Extract the [X, Y] coordinate from the center of the cell holding the provided text.  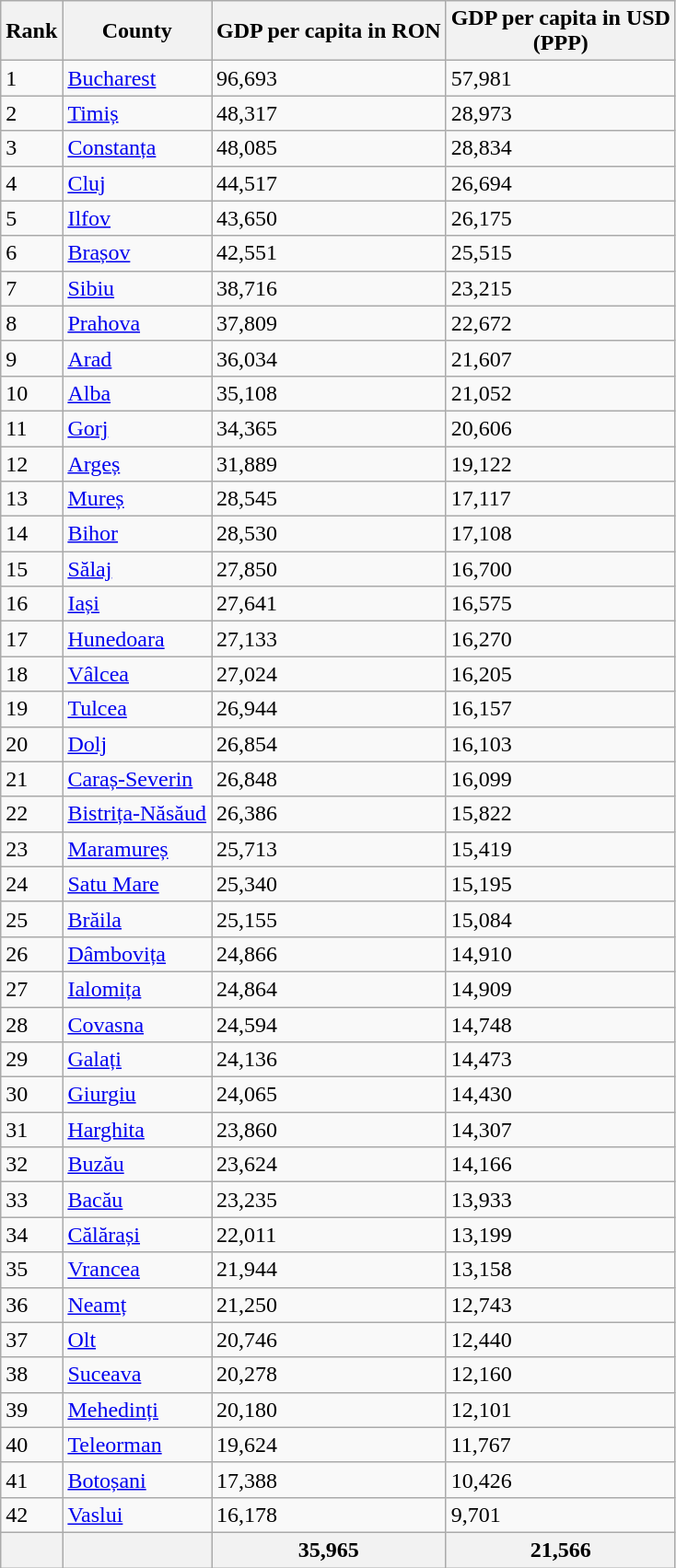
37 [31, 1340]
Giurgiu [137, 1095]
17,108 [560, 534]
11,767 [560, 1445]
38,716 [330, 288]
28,973 [560, 113]
9,701 [560, 1515]
16,270 [560, 639]
16,205 [560, 674]
14,166 [560, 1165]
13 [31, 499]
20 [31, 744]
23,235 [330, 1200]
Alba [137, 393]
17 [31, 639]
14,909 [560, 989]
26 [31, 954]
44,517 [330, 183]
26,694 [560, 183]
16 [31, 604]
48,085 [330, 148]
Sibiu [137, 288]
18 [31, 674]
Teleorman [137, 1445]
20,746 [330, 1340]
25,713 [330, 849]
16,157 [560, 709]
21 [31, 779]
17,117 [560, 499]
24,065 [330, 1095]
Caraș-Severin [137, 779]
28,530 [330, 534]
37,809 [330, 323]
96,693 [330, 78]
12,440 [560, 1340]
24,864 [330, 989]
24,866 [330, 954]
17,388 [330, 1480]
13,933 [560, 1200]
21,944 [330, 1270]
27,641 [330, 604]
12,101 [560, 1410]
48,317 [330, 113]
13,158 [560, 1270]
6 [31, 253]
22,672 [560, 323]
28,545 [330, 499]
15,195 [560, 884]
Olt [137, 1340]
21,607 [560, 358]
Constanța [137, 148]
Mehedinți [137, 1410]
10 [31, 393]
25,155 [330, 919]
15 [31, 569]
20,606 [560, 428]
35 [31, 1270]
Covasna [137, 1025]
20,278 [330, 1375]
12,160 [560, 1375]
2 [31, 113]
27,024 [330, 674]
Ialomița [137, 989]
36 [31, 1305]
Gorj [137, 428]
34,365 [330, 428]
Maramureș [137, 849]
Vrancea [137, 1270]
40 [31, 1445]
15,822 [560, 814]
14,910 [560, 954]
19,122 [560, 463]
27,850 [330, 569]
21,052 [560, 393]
19,624 [330, 1445]
1 [31, 78]
42 [31, 1515]
Bacău [137, 1200]
Tulcea [137, 709]
39 [31, 1410]
57,981 [560, 78]
31 [31, 1130]
24 [31, 884]
Satu Mare [137, 884]
25,515 [560, 253]
14,430 [560, 1095]
22,011 [330, 1235]
9 [31, 358]
Timiș [137, 113]
12 [31, 463]
35,108 [330, 393]
36,034 [330, 358]
23 [31, 849]
Vâlcea [137, 674]
County [137, 31]
Brăila [137, 919]
15,084 [560, 919]
31,889 [330, 463]
38 [31, 1375]
5 [31, 218]
GDP per capita in RON [330, 31]
14,307 [560, 1130]
16,099 [560, 779]
25,340 [330, 884]
14,473 [560, 1060]
26,854 [330, 744]
Botoșani [137, 1480]
Călărași [137, 1235]
10,426 [560, 1480]
Bistrița-Năsăud [137, 814]
Sălaj [137, 569]
13,199 [560, 1235]
Mureș [137, 499]
Brașov [137, 253]
15,419 [560, 849]
Buzău [137, 1165]
Iași [137, 604]
Cluj [137, 183]
27,133 [330, 639]
43,650 [330, 218]
11 [31, 428]
Rank [31, 31]
22 [31, 814]
16,700 [560, 569]
12,743 [560, 1305]
30 [31, 1095]
23,215 [560, 288]
21,566 [560, 1550]
28 [31, 1025]
16,103 [560, 744]
Galați [137, 1060]
7 [31, 288]
16,575 [560, 604]
23,860 [330, 1130]
24,136 [330, 1060]
21,250 [330, 1305]
Dolj [137, 744]
16,178 [330, 1515]
24,594 [330, 1025]
29 [31, 1060]
Hunedoara [137, 639]
28,834 [560, 148]
Bihor [137, 534]
4 [31, 183]
20,180 [330, 1410]
14,748 [560, 1025]
26,175 [560, 218]
Prahova [137, 323]
Ilfov [137, 218]
GDP per capita in USD (PPP) [560, 31]
Harghita [137, 1130]
Bucharest [137, 78]
41 [31, 1480]
19 [31, 709]
26,944 [330, 709]
3 [31, 148]
35,965 [330, 1550]
Argeș [137, 463]
33 [31, 1200]
Arad [137, 358]
Vaslui [137, 1515]
23,624 [330, 1165]
14 [31, 534]
32 [31, 1165]
34 [31, 1235]
42,551 [330, 253]
Neamț [137, 1305]
25 [31, 919]
26,848 [330, 779]
Dâmbovița [137, 954]
Suceava [137, 1375]
8 [31, 323]
26,386 [330, 814]
27 [31, 989]
